Detect which cell encompasses the target text, then output its (X, Y) center coordinate. 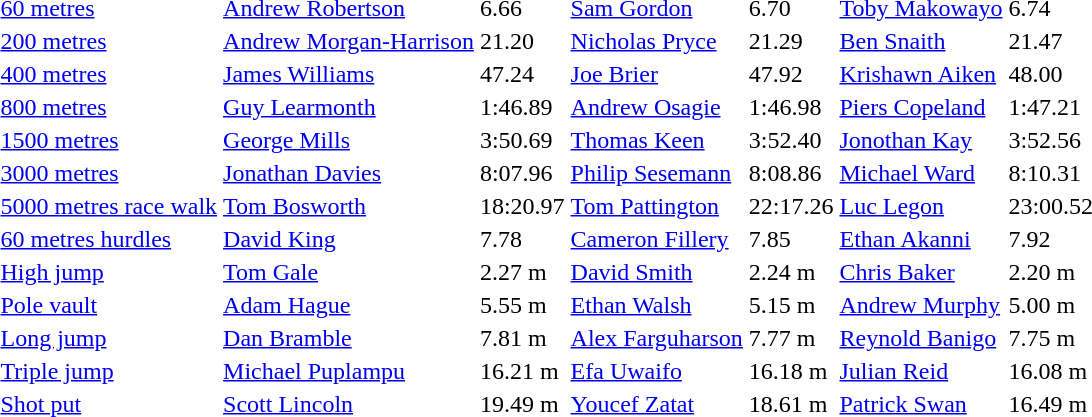
David Smith (656, 272)
Nicholas Pryce (656, 41)
Julian Reid (921, 371)
Alex Farguharson (656, 338)
Ethan Walsh (656, 305)
3:50.69 (522, 140)
5.55 m (522, 305)
8:07.96 (522, 173)
Luc Legon (921, 206)
Tom Bosworth (349, 206)
21.20 (522, 41)
Michael Ward (921, 173)
47.24 (522, 74)
Andrew Morgan-Harrison (349, 41)
47.92 (791, 74)
7.85 (791, 239)
Thomas Keen (656, 140)
Cameron Fillery (656, 239)
Efa Uwaifo (656, 371)
Michael Puplampu (349, 371)
Reynold Banigo (921, 338)
2.27 m (522, 272)
Krishawn Aiken (921, 74)
22:17.26 (791, 206)
Philip Sesemann (656, 173)
8:08.86 (791, 173)
Tom Pattington (656, 206)
George Mills (349, 140)
James Williams (349, 74)
7.77 m (791, 338)
Piers Copeland (921, 107)
Guy Learmonth (349, 107)
16.21 m (522, 371)
1:46.98 (791, 107)
16.18 m (791, 371)
1:46.89 (522, 107)
Andrew Osagie (656, 107)
Andrew Murphy (921, 305)
Dan Bramble (349, 338)
3:52.40 (791, 140)
Tom Gale (349, 272)
Chris Baker (921, 272)
David King (349, 239)
21.29 (791, 41)
2.24 m (791, 272)
Joe Brier (656, 74)
7.81 m (522, 338)
Ethan Akanni (921, 239)
5.15 m (791, 305)
Jonothan Kay (921, 140)
Ben Snaith (921, 41)
18:20.97 (522, 206)
Adam Hague (349, 305)
Jonathan Davies (349, 173)
7.78 (522, 239)
